Find where the given text appears and provide that cell's center as (x, y) coordinate. 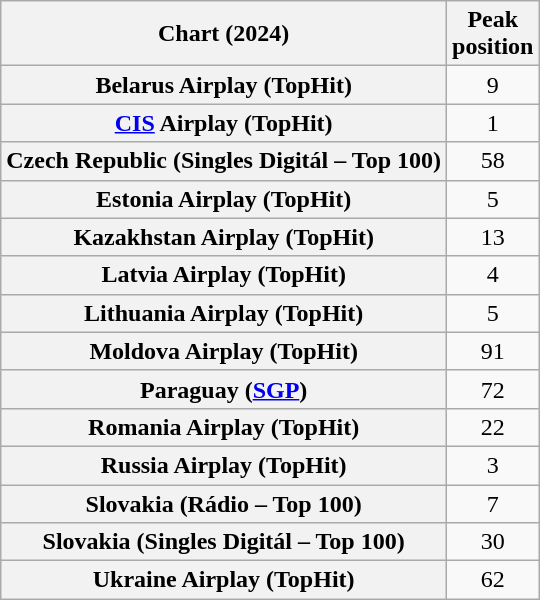
Ukraine Airplay (TopHit) (224, 580)
9 (493, 85)
Chart (2024) (224, 34)
62 (493, 580)
Kazakhstan Airplay (TopHit) (224, 237)
72 (493, 389)
Romania Airplay (TopHit) (224, 427)
7 (493, 503)
Latvia Airplay (TopHit) (224, 275)
Estonia Airplay (TopHit) (224, 199)
Paraguay (SGP) (224, 389)
CIS Airplay (TopHit) (224, 123)
22 (493, 427)
30 (493, 542)
13 (493, 237)
4 (493, 275)
Peakposition (493, 34)
Slovakia (Rádio – Top 100) (224, 503)
3 (493, 465)
Slovakia (Singles Digitál – Top 100) (224, 542)
Lithuania Airplay (TopHit) (224, 313)
1 (493, 123)
Czech Republic (Singles Digitál – Top 100) (224, 161)
Belarus Airplay (TopHit) (224, 85)
58 (493, 161)
Russia Airplay (TopHit) (224, 465)
91 (493, 351)
Moldova Airplay (TopHit) (224, 351)
